Capture the cell that displays the provided text and extract its (x, y) central coordinate. 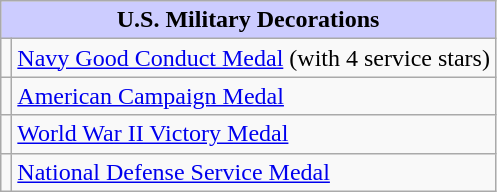
National Defense Service Medal (254, 172)
American Campaign Medal (254, 96)
Navy Good Conduct Medal (with 4 service stars) (254, 58)
U.S. Military Decorations (248, 20)
World War II Victory Medal (254, 134)
